Pinpoint the cell where the given text exists, returning its [x, y] midpoint coordinate. 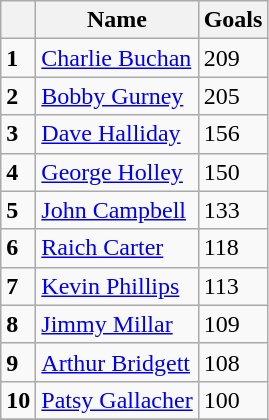
George Holley [117, 172]
109 [233, 324]
205 [233, 96]
5 [18, 210]
Kevin Phillips [117, 286]
Patsy Gallacher [117, 400]
Arthur Bridgett [117, 362]
2 [18, 96]
156 [233, 134]
Charlie Buchan [117, 58]
133 [233, 210]
7 [18, 286]
100 [233, 400]
Raich Carter [117, 248]
3 [18, 134]
108 [233, 362]
Dave Halliday [117, 134]
Bobby Gurney [117, 96]
150 [233, 172]
Jimmy Millar [117, 324]
118 [233, 248]
8 [18, 324]
9 [18, 362]
John Campbell [117, 210]
113 [233, 286]
6 [18, 248]
1 [18, 58]
Goals [233, 20]
10 [18, 400]
Name [117, 20]
209 [233, 58]
4 [18, 172]
